Identify which cell holds the provided text, then report its (X, Y) central coordinate. 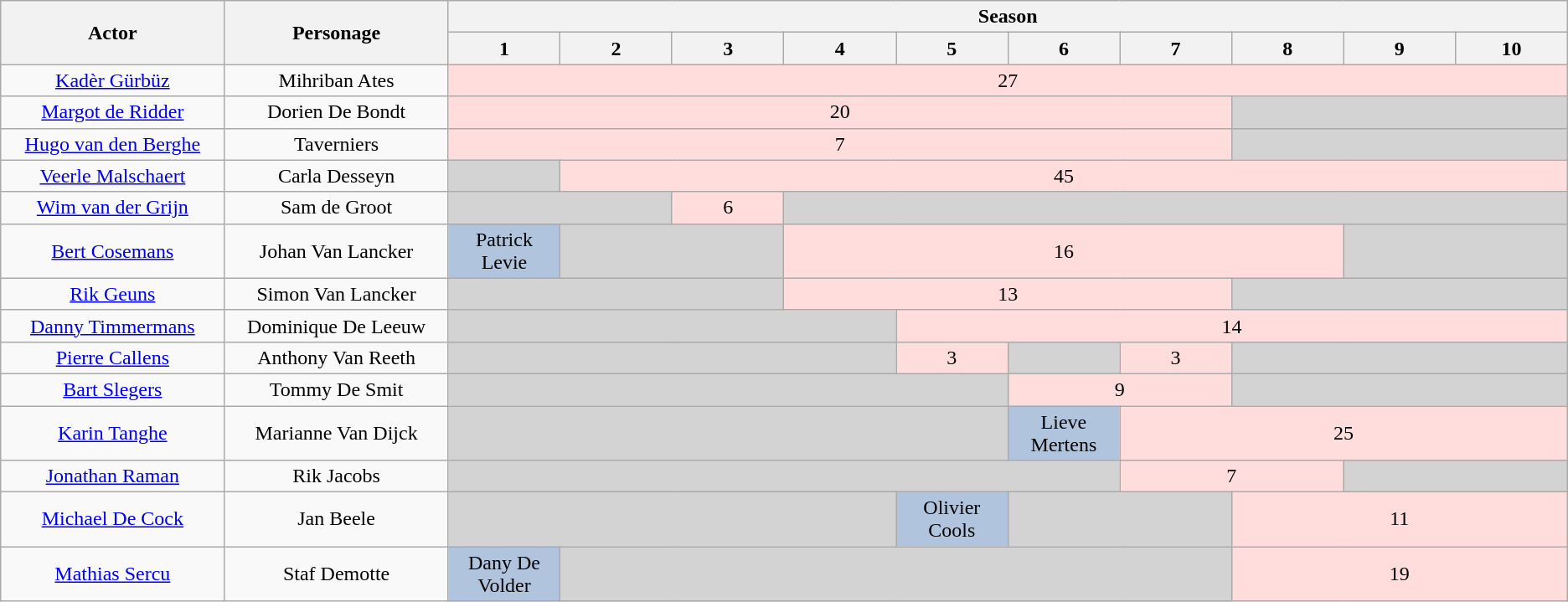
Sam de Groot (337, 208)
Dorien De Bondt (337, 112)
19 (1399, 574)
Rik Jacobs (337, 476)
Mathias Sercu (112, 574)
Michael De Cock (112, 519)
Anthony Van Reeth (337, 358)
Danny Timmermans (112, 326)
Staf Demotte (337, 574)
Actor (112, 33)
Kadèr Gürbüz (112, 80)
Simon Van Lancker (337, 294)
Margot de Ridder (112, 112)
Dany De Volder (504, 574)
Patrick Levie (504, 251)
45 (1064, 176)
Marianne Van Dijck (337, 432)
27 (1008, 80)
20 (839, 112)
Carla Desseyn (337, 176)
Olivier Cools (952, 519)
Tommy De Smit (337, 389)
Taverniers (337, 144)
Lieve Mertens (1064, 432)
10 (1512, 49)
Hugo van den Berghe (112, 144)
Jan Beele (337, 519)
Bart Slegers (112, 389)
Rik Geuns (112, 294)
25 (1344, 432)
11 (1399, 519)
Veerle Malschaert (112, 176)
Jonathan Raman (112, 476)
Johan Van Lancker (337, 251)
Mihriban Ates (337, 80)
2 (616, 49)
13 (1008, 294)
5 (952, 49)
4 (840, 49)
Dominique De Leeuw (337, 326)
Wim van der Grijn (112, 208)
16 (1064, 251)
14 (1232, 326)
1 (504, 49)
Karin Tanghe (112, 432)
Personage (337, 33)
Season (1008, 17)
Pierre Callens (112, 358)
Bert Cosemans (112, 251)
8 (1287, 49)
